From the cell containing the given text, extract its center point as [X, Y] coordinate. 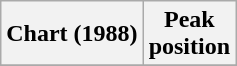
Chart (1988) [72, 34]
Peakposition [189, 34]
